Provide the (x, y) coordinate of the cell's center where the given text is located.  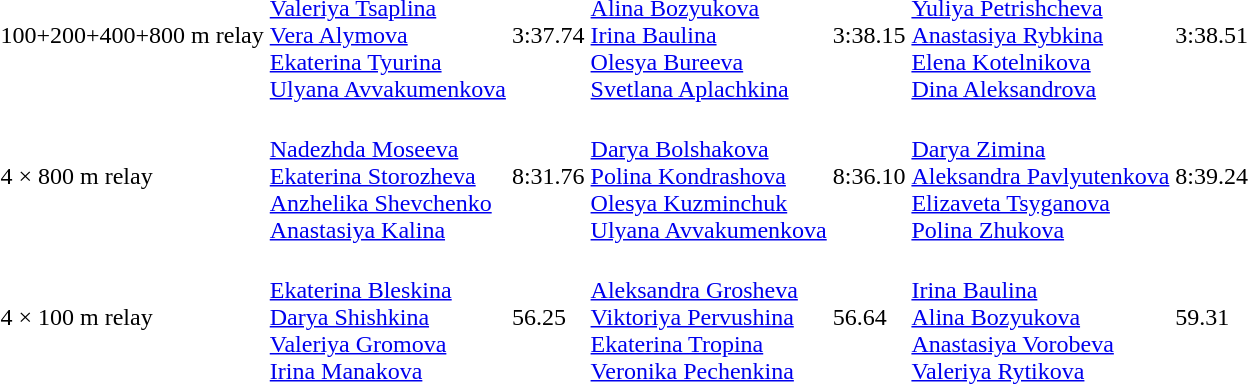
Darya ZiminaAleksandra PavlyutenkovaElizaveta TsyganovaPolina Zhukova (1040, 176)
8:31.76 (548, 176)
Darya BolshakovaPolina KondrashovaOlesya KuzminchukUlyana Avvakumenkova (708, 176)
8:36.10 (869, 176)
Nadezhda MoseevaEkaterina StorozhevaAnzhelika ShevchenkoAnastasiya Kalina (388, 176)
